Detect which cell encompasses the target text, then output its [x, y] center coordinate. 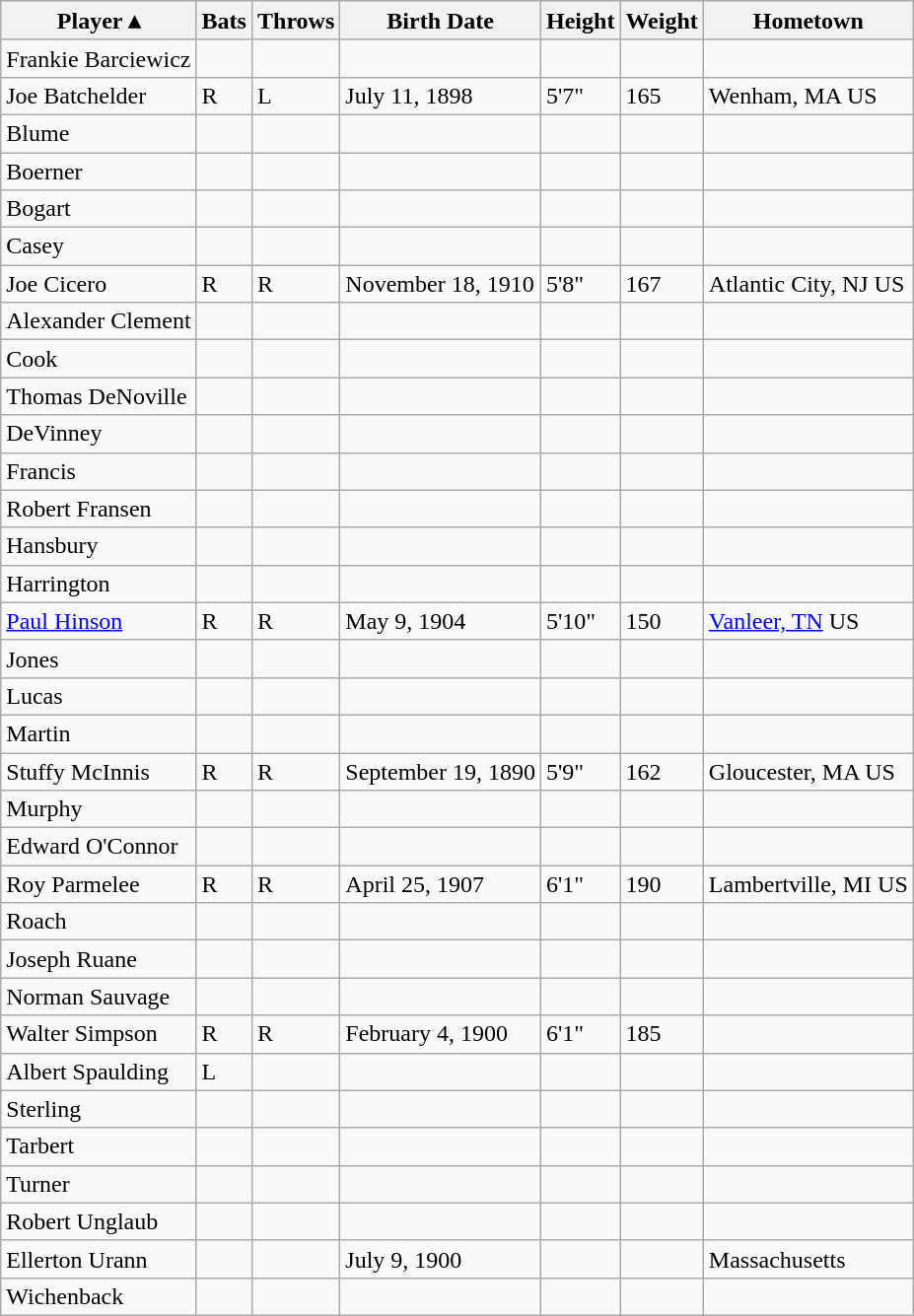
Hansbury [99, 546]
Joe Cicero [99, 284]
185 [662, 1034]
Walter Simpson [99, 1034]
Joseph Ruane [99, 959]
167 [662, 284]
Frankie Barciewicz [99, 58]
Francis [99, 471]
Robert Unglaub [99, 1221]
Alexander Clement [99, 321]
165 [662, 96]
Hometown [809, 21]
Stuffy McInnis [99, 772]
Albert Spaulding [99, 1072]
Paul Hinson [99, 621]
September 19, 1890 [441, 772]
Thomas DeNoville [99, 396]
Vanleer, TN US [809, 621]
Bats [224, 21]
Ellerton Urann [99, 1259]
Atlantic City, NJ US [809, 284]
Bogart [99, 209]
5'7" [581, 96]
Norman Sauvage [99, 997]
Wenham, MA US [809, 96]
Joe Batchelder [99, 96]
Roach [99, 922]
Lambertville, MI US [809, 884]
Cook [99, 359]
Weight [662, 21]
Robert Fransen [99, 509]
Blume [99, 133]
Murphy [99, 809]
DeVinney [99, 434]
Turner [99, 1184]
5'10" [581, 621]
Casey [99, 246]
162 [662, 772]
Edward O'Connor [99, 847]
5'9" [581, 772]
Harrington [99, 584]
150 [662, 621]
Roy Parmelee [99, 884]
Player ▴ [99, 21]
Height [581, 21]
February 4, 1900 [441, 1034]
Gloucester, MA US [809, 772]
Wichenback [99, 1296]
Tarbert [99, 1146]
Massachusetts [809, 1259]
Martin [99, 733]
Sterling [99, 1109]
5'8" [581, 284]
April 25, 1907 [441, 884]
May 9, 1904 [441, 621]
November 18, 1910 [441, 284]
Throws [296, 21]
Boerner [99, 171]
July 11, 1898 [441, 96]
190 [662, 884]
Jones [99, 658]
Birth Date [441, 21]
Lucas [99, 696]
July 9, 1900 [441, 1259]
